Find where the given text appears and provide that cell's center as (x, y) coordinate. 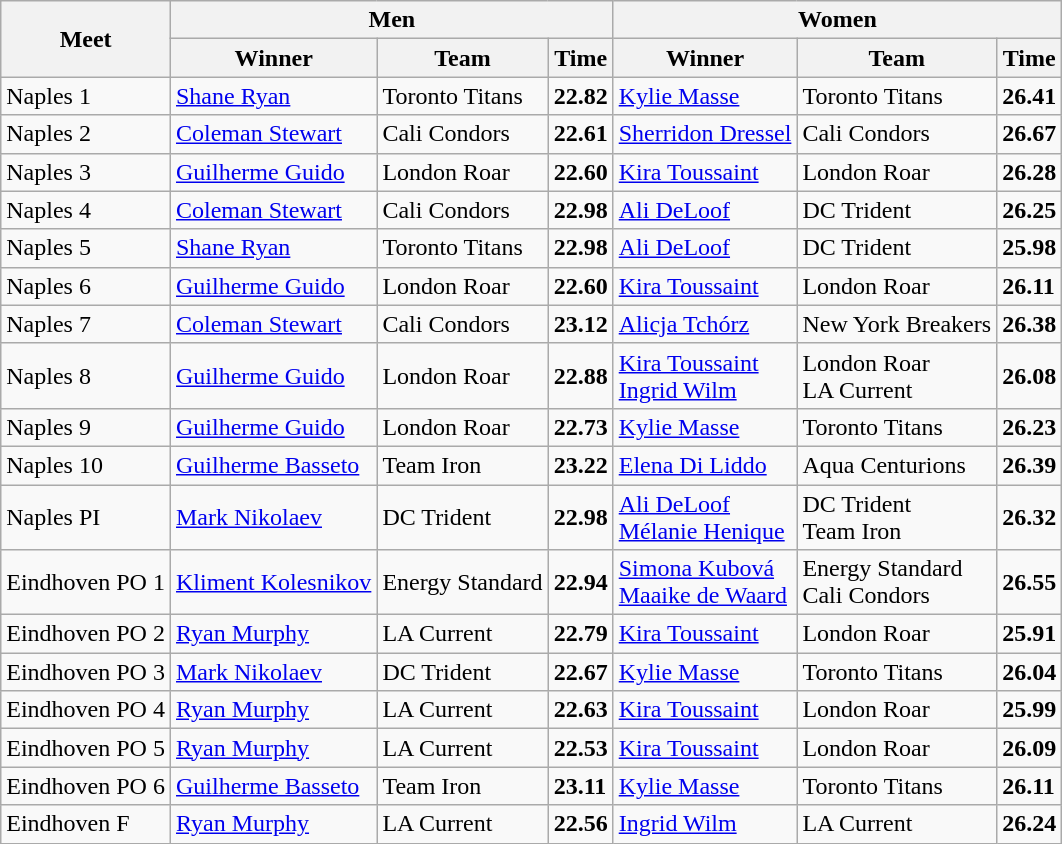
Eindhoven F (86, 824)
Naples 3 (86, 172)
Elena Di Liddo (705, 465)
Naples PI (86, 516)
25.91 (1030, 634)
Eindhoven PO 5 (86, 748)
Kliment Kolesnikov (273, 582)
26.28 (1030, 172)
23.12 (580, 324)
26.25 (1030, 210)
Eindhoven PO 6 (86, 786)
Men (392, 20)
Meet (86, 39)
Eindhoven PO 3 (86, 672)
25.98 (1030, 248)
26.04 (1030, 672)
22.73 (580, 427)
Energy Standard Cali Condors (897, 582)
23.11 (580, 786)
26.38 (1030, 324)
Naples 4 (86, 210)
Women (837, 20)
New York Breakers (897, 324)
22.56 (580, 824)
Eindhoven PO 2 (86, 634)
Naples 7 (86, 324)
22.94 (580, 582)
Aqua Centurions (897, 465)
22.67 (580, 672)
Eindhoven PO 4 (86, 710)
Kira Toussaint Ingrid Wilm (705, 376)
Naples 1 (86, 96)
22.88 (580, 376)
26.41 (1030, 96)
22.63 (580, 710)
26.08 (1030, 376)
Simona Kubová Maaike de Waard (705, 582)
26.24 (1030, 824)
26.32 (1030, 516)
Energy Standard (462, 582)
London Roar LA Current (897, 376)
Eindhoven PO 1 (86, 582)
26.09 (1030, 748)
26.39 (1030, 465)
22.61 (580, 134)
Naples 8 (86, 376)
26.55 (1030, 582)
Sherridon Dressel (705, 134)
Naples 5 (86, 248)
22.82 (580, 96)
Naples 2 (86, 134)
23.22 (580, 465)
22.53 (580, 748)
26.67 (1030, 134)
Ingrid Wilm (705, 824)
DC Trident Team Iron (897, 516)
26.23 (1030, 427)
Naples 6 (86, 286)
25.99 (1030, 710)
Alicja Tchórz (705, 324)
22.79 (580, 634)
Naples 9 (86, 427)
Naples 10 (86, 465)
Ali DeLoof Mélanie Henique (705, 516)
